Provide the [X, Y] coordinate of the cell's center where the given text is located.  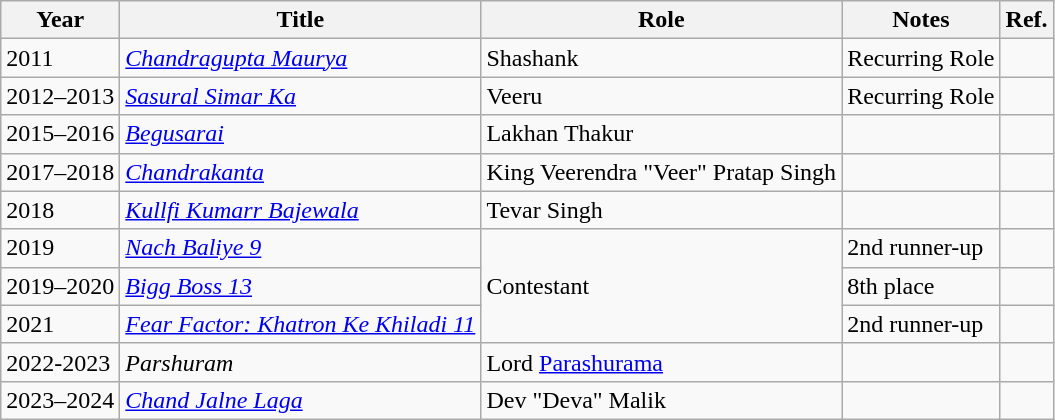
Nach Baliye 9 [300, 248]
Ref. [1026, 20]
2023–2024 [60, 400]
Year [60, 20]
Kullfi Kumarr Bajewala [300, 210]
2017–2018 [60, 172]
Contestant [662, 286]
Dev "Deva" Malik [662, 400]
2021 [60, 324]
2012–2013 [60, 96]
Lord Parashurama [662, 362]
Bigg Boss 13 [300, 286]
Chand Jalne Laga [300, 400]
Notes [921, 20]
2015–2016 [60, 134]
Role [662, 20]
Title [300, 20]
Sasural Simar Ka [300, 96]
2018 [60, 210]
King Veerendra "Veer" Pratap Singh [662, 172]
Chandrakanta [300, 172]
Shashank [662, 58]
Fear Factor: Khatron Ke Khiladi 11 [300, 324]
Lakhan Thakur [662, 134]
Veeru [662, 96]
2011 [60, 58]
Begusarai [300, 134]
2022-2023 [60, 362]
2019 [60, 248]
2019–2020 [60, 286]
8th place [921, 286]
Tevar Singh [662, 210]
Chandragupta Maurya [300, 58]
Parshuram [300, 362]
